Search for the cell housing the specified text and yield its (x, y) center coordinate. 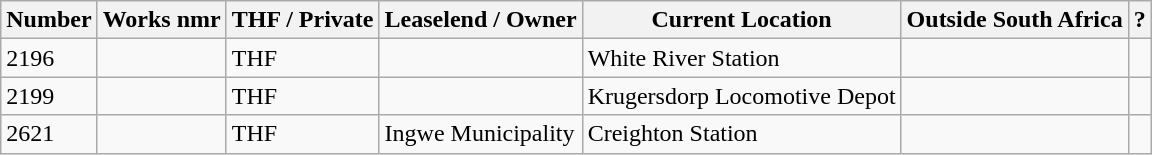
2196 (49, 58)
White River Station (742, 58)
Creighton Station (742, 134)
Outside South Africa (1014, 20)
Current Location (742, 20)
Ingwe Municipality (480, 134)
Krugersdorp Locomotive Depot (742, 96)
Number (49, 20)
? (1140, 20)
2621 (49, 134)
Leaselend / Owner (480, 20)
THF / Private (302, 20)
Works nmr (162, 20)
2199 (49, 96)
